Return [X, Y] of the center of cell containing provided text 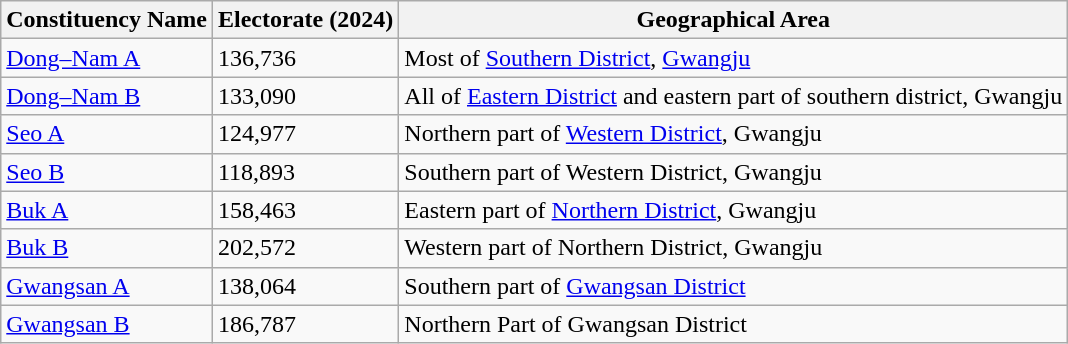
Most of Southern District, Gwangju [734, 58]
Northern part of Western District, Gwangju [734, 134]
202,572 [305, 248]
Northern Part of Gwangsan District [734, 324]
Dong–Nam A [107, 58]
Eastern part of Northern District, Gwangju [734, 210]
Buk A [107, 210]
Buk B [107, 248]
136,736 [305, 58]
Electorate (2024) [305, 20]
Southern part of Western District, Gwangju [734, 172]
158,463 [305, 210]
Seo B [107, 172]
Western part of Northern District, Gwangju [734, 248]
138,064 [305, 286]
Constituency Name [107, 20]
Gwangsan B [107, 324]
Gwangsan A [107, 286]
124,977 [305, 134]
186,787 [305, 324]
Geographical Area [734, 20]
Southern part of Gwangsan District [734, 286]
Dong–Nam B [107, 96]
133,090 [305, 96]
Seo A [107, 134]
118,893 [305, 172]
All of Eastern District and eastern part of southern district, Gwangju [734, 96]
